Output the (X, Y) coordinate of the center of the cell containing the given text.  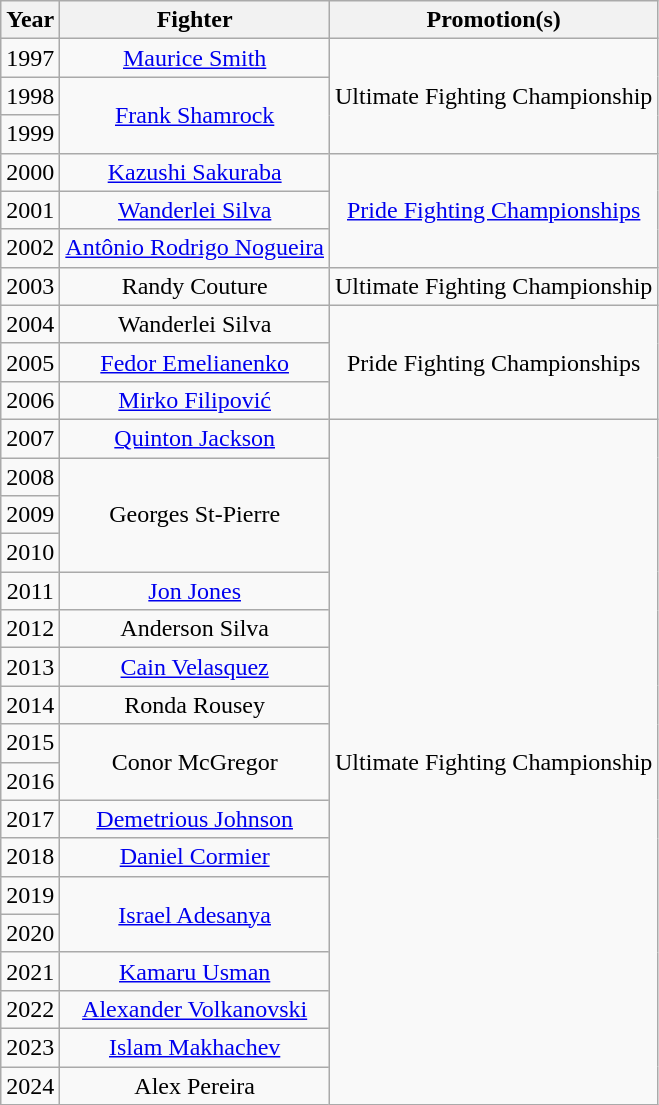
2000 (30, 172)
2011 (30, 591)
Demetrious Johnson (195, 819)
2022 (30, 1009)
Ronda Rousey (195, 705)
1997 (30, 58)
2013 (30, 667)
Anderson Silva (195, 629)
2014 (30, 705)
2019 (30, 895)
Maurice Smith (195, 58)
Randy Couture (195, 286)
Fedor Emelianenko (195, 362)
2010 (30, 553)
2023 (30, 1047)
Mirko Filipović (195, 400)
2015 (30, 743)
2016 (30, 781)
Jon Jones (195, 591)
1999 (30, 134)
Kamaru Usman (195, 971)
Quinton Jackson (195, 438)
2012 (30, 629)
2007 (30, 438)
2018 (30, 857)
2004 (30, 324)
Frank Shamrock (195, 115)
Promotion(s) (494, 20)
2021 (30, 971)
Fighter (195, 20)
Daniel Cormier (195, 857)
1998 (30, 96)
2001 (30, 210)
Islam Makhachev (195, 1047)
2005 (30, 362)
Alexander Volkanovski (195, 1009)
2017 (30, 819)
2002 (30, 248)
2009 (30, 515)
Alex Pereira (195, 1085)
Conor McGregor (195, 762)
Israel Adesanya (195, 914)
2008 (30, 477)
2006 (30, 400)
2020 (30, 933)
Year (30, 20)
Antônio Rodrigo Nogueira (195, 248)
Kazushi Sakuraba (195, 172)
2003 (30, 286)
2024 (30, 1085)
Cain Velasquez (195, 667)
Georges St-Pierre (195, 515)
